Pinpoint the cell where the given text exists, returning its (X, Y) midpoint coordinate. 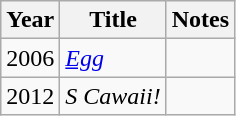
Year (30, 20)
Title (113, 20)
S Cawaii! (113, 96)
Egg (113, 58)
Notes (200, 20)
2006 (30, 58)
2012 (30, 96)
